Pinpoint the cell where the given text exists, returning its (X, Y) midpoint coordinate. 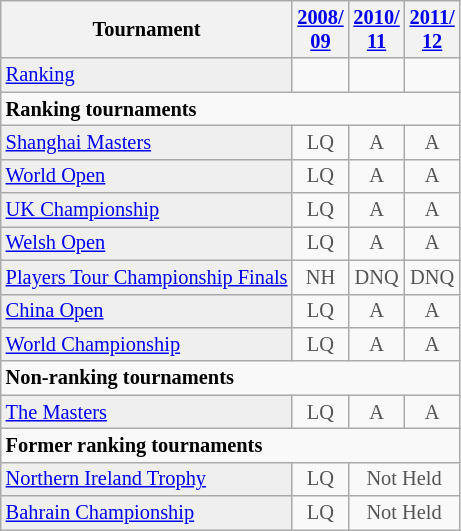
2010/11 (376, 29)
Ranking tournaments (230, 109)
2011/12 (432, 29)
Ranking (147, 75)
Tournament (147, 29)
Bahrain Championship (147, 513)
NH (320, 277)
Non-ranking tournaments (230, 378)
UK Championship (147, 210)
Welsh Open (147, 243)
Former ranking tournaments (230, 445)
Shanghai Masters (147, 142)
2008/09 (320, 29)
Northern Ireland Trophy (147, 479)
China Open (147, 311)
Players Tour Championship Finals (147, 277)
World Championship (147, 344)
World Open (147, 176)
The Masters (147, 412)
